Provide the [X, Y] coordinate of the cell's center where the given text is located.  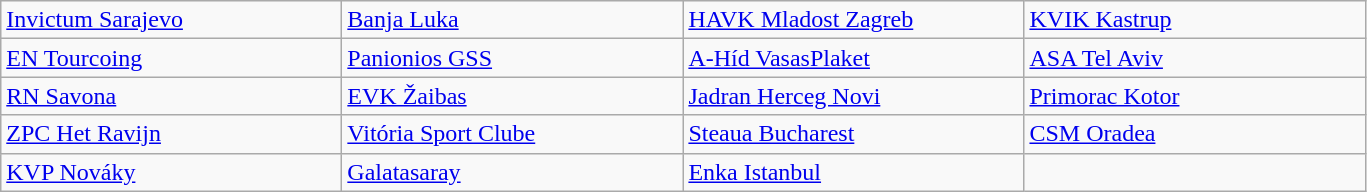
KVP Nováky [172, 172]
A-Híd VasasPlaket [854, 58]
Galatasaray [512, 172]
Banja Luka [512, 20]
Vitória Sport Clube [512, 134]
Steaua Bucharest [854, 134]
Jadran Herceg Novi [854, 96]
ASA Tel Aviv [1194, 58]
Enka Istanbul [854, 172]
HAVK Mladost Zagreb [854, 20]
ZPC Het Ravijn [172, 134]
EVK Žaibas [512, 96]
EN Tourcoing [172, 58]
Primorac Kotor [1194, 96]
CSM Oradea [1194, 134]
KVIK Kastrup [1194, 20]
RN Savona [172, 96]
Invictum Sarajevo [172, 20]
Panionios GSS [512, 58]
